Detect which cell encompasses the target text, then output its [X, Y] center coordinate. 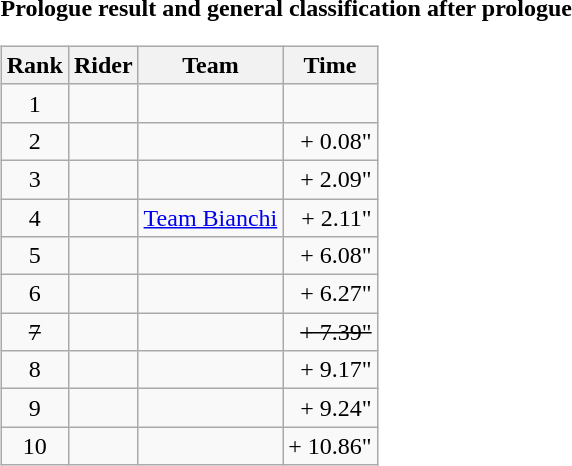
6 [34, 294]
Time [330, 65]
9 [34, 408]
+ 6.08" [330, 256]
8 [34, 370]
5 [34, 256]
+ 6.27" [330, 294]
+ 9.24" [330, 408]
2 [34, 141]
Team Bianchi [210, 217]
7 [34, 332]
1 [34, 103]
+ 2.11" [330, 217]
4 [34, 217]
Rider [103, 65]
+ 9.17" [330, 370]
10 [34, 446]
+ 0.08" [330, 141]
+ 7.39" [330, 332]
Rank [34, 65]
+ 10.86" [330, 446]
+ 2.09" [330, 179]
3 [34, 179]
Team [210, 65]
